Scan for the cell matching the given text and deliver its [X, Y] coordinate at center. 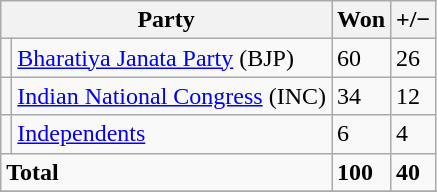
Total [166, 172]
40 [414, 172]
Party [166, 20]
4 [414, 134]
26 [414, 58]
60 [362, 58]
+/− [414, 20]
Won [362, 20]
12 [414, 96]
34 [362, 96]
6 [362, 134]
100 [362, 172]
Bharatiya Janata Party (BJP) [172, 58]
Indian National Congress (INC) [172, 96]
Independents [172, 134]
